Locate the cell with the specified text and output its (X, Y) center coordinate. 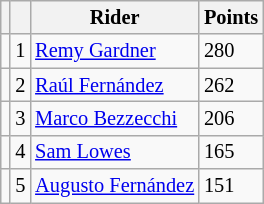
Marco Bezzecchi (114, 118)
1 (20, 51)
3 (20, 118)
206 (231, 118)
2 (20, 85)
165 (231, 152)
151 (231, 186)
262 (231, 85)
Remy Gardner (114, 51)
Rider (114, 17)
4 (20, 152)
280 (231, 51)
Augusto Fernández (114, 186)
5 (20, 186)
Raúl Fernández (114, 85)
Points (231, 17)
Sam Lowes (114, 152)
